Scan for the cell matching the given text and deliver its (x, y) coordinate at center. 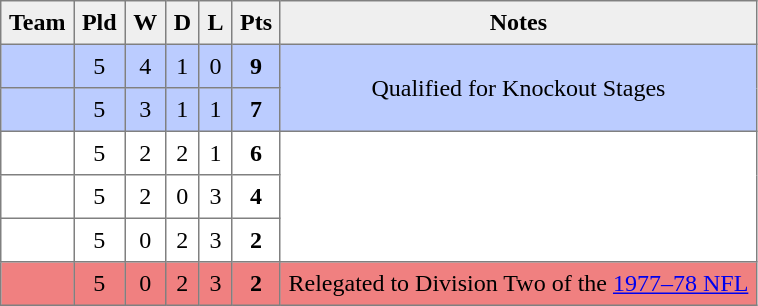
W (145, 23)
6 (256, 153)
9 (256, 66)
Pld (100, 23)
L (216, 23)
Pts (256, 23)
7 (256, 110)
Qualified for Knockout Stages (518, 88)
Team (38, 23)
Relegated to Division Two of the 1977–78 NFL (518, 284)
Notes (518, 23)
D (182, 23)
